Detect which cell encompasses the target text, then output its [x, y] center coordinate. 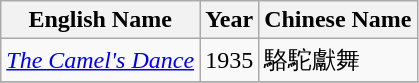
Year [230, 20]
The Camel's Dance [100, 60]
English Name [100, 20]
駱駝獻舞 [338, 60]
Chinese Name [338, 20]
1935 [230, 60]
